Extract the (X, Y) coordinate from the center of the cell holding the provided text.  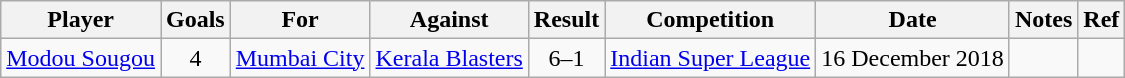
4 (195, 58)
Notes (1043, 20)
Ref (1102, 20)
Player (81, 20)
Kerala Blasters (449, 58)
For (300, 20)
Indian Super League (710, 58)
Modou Sougou (81, 58)
16 December 2018 (913, 58)
Goals (195, 20)
Competition (710, 20)
Result (566, 20)
Date (913, 20)
6–1 (566, 58)
Mumbai City (300, 58)
Against (449, 20)
